Provide the [X, Y] coordinate of the cell's center where the given text is located.  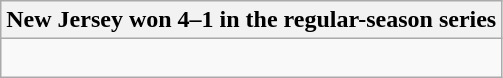
New Jersey won 4–1 in the regular-season series [252, 20]
